Provide the (x, y) coordinate of the cell's center where the given text is located.  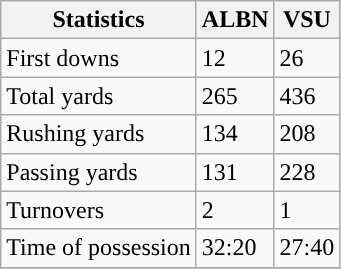
Rushing yards (99, 134)
32:20 (235, 248)
228 (307, 172)
12 (235, 58)
Passing yards (99, 172)
134 (235, 134)
2 (235, 210)
Turnovers (99, 210)
131 (235, 172)
1 (307, 210)
436 (307, 96)
First downs (99, 58)
Time of possession (99, 248)
VSU (307, 20)
265 (235, 96)
27:40 (307, 248)
Statistics (99, 20)
ALBN (235, 20)
208 (307, 134)
Total yards (99, 96)
26 (307, 58)
